Return [x, y] of the center of cell containing provided text 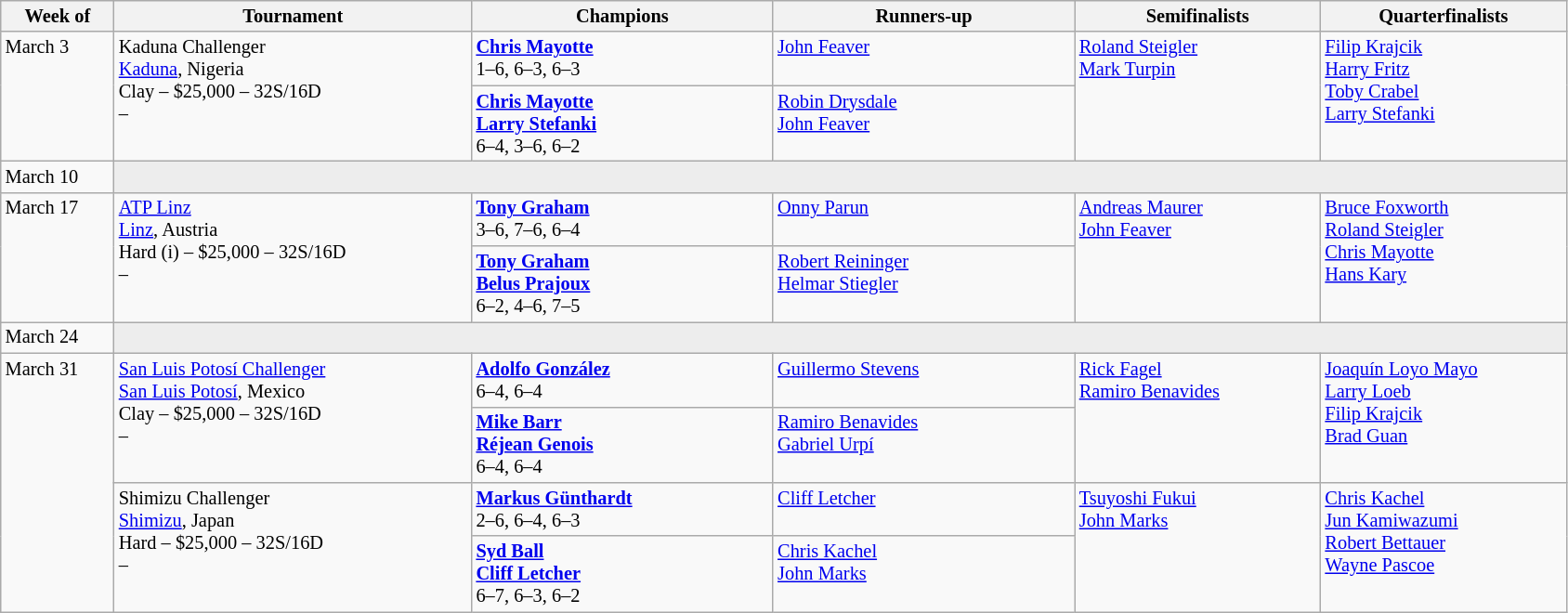
Tony Graham Belus Prajoux6–2, 4–6, 7–5 [622, 284]
Ramiro Benavides Gabriel Urpí [923, 445]
March 10 [58, 176]
Quarterfinalists [1444, 16]
Runners-up [923, 16]
Tournament [294, 16]
Semifinalists [1198, 16]
Week of [58, 16]
Rick Fagel Ramiro Benavides [1198, 418]
ATP Linz Linz, AustriaHard (i) – $25,000 – 32S/16D – [294, 256]
Filip Krajcik Harry Fritz Toby Crabel Larry Stefanki [1444, 97]
Kaduna Challenger Kaduna, NigeriaClay – $25,000 – 32S/16D – [294, 97]
Robin Drysdale John Feaver [923, 124]
March 24 [58, 337]
Chris Kachel Jun Kamiwazumi Robert Bettauer Wayne Pascoe [1444, 546]
Syd Ball Cliff Letcher6–7, 6–3, 6–2 [622, 574]
Chris Mayotte Larry Stefanki6–4, 3–6, 6–2 [622, 124]
John Feaver [923, 59]
Onny Parun [923, 219]
Chris Kachel John Marks [923, 574]
Robert Reininger Helmar Stiegler [923, 284]
Roland Steigler Mark Turpin [1198, 97]
Bruce Foxworth Roland Steigler Chris Mayotte Hans Kary [1444, 256]
Guillermo Stevens [923, 380]
March 17 [58, 256]
Adolfo González 6–4, 6–4 [622, 380]
Cliff Letcher [923, 509]
Tsuyoshi Fukui John Marks [1198, 546]
San Luis Potosí Challenger San Luis Potosí, MexicoClay – $25,000 – 32S/16D – [294, 418]
Mike Barr Réjean Genois6–4, 6–4 [622, 445]
March 3 [58, 97]
Champions [622, 16]
Andreas Maurer John Feaver [1198, 256]
Markus Günthardt 2–6, 6–4, 6–3 [622, 509]
Joaquín Loyo Mayo Larry Loeb Filip Krajcik Brad Guan [1444, 418]
Chris Mayotte 1–6, 6–3, 6–3 [622, 59]
March 31 [58, 483]
Shimizu Challenger Shimizu, JapanHard – $25,000 – 32S/16D – [294, 546]
Tony Graham 3–6, 7–6, 6–4 [622, 219]
